Pinpoint the cell where the given text exists, returning its (X, Y) midpoint coordinate. 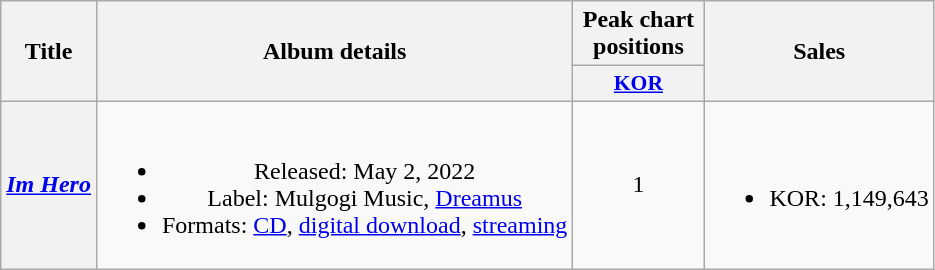
KOR: 1,149,643 (819, 184)
Released: May 2, 2022Label: Mulgogi Music, DreamusFormats: CD, digital download, streaming (334, 184)
1 (638, 184)
Im Hero (49, 184)
Sales (819, 52)
Title (49, 52)
Peak chart positions (638, 34)
KOR (638, 84)
Album details (334, 52)
